Return [x, y] of the center of cell containing provided text 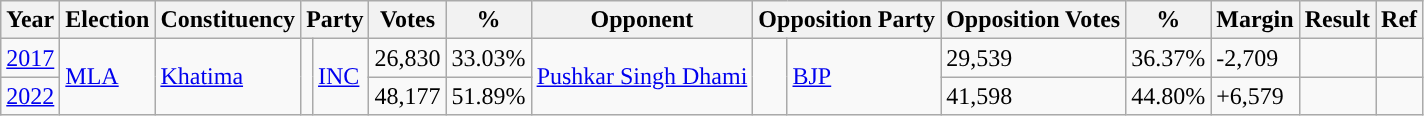
Pushkar Singh Dhami [642, 77]
Opponent [642, 20]
Ref [1400, 20]
Year [30, 20]
48,177 [408, 96]
+6,579 [1255, 96]
51.89% [488, 96]
Opposition Party [847, 20]
MLA [108, 77]
Result [1337, 20]
26,830 [408, 58]
Constituency [228, 20]
Opposition Votes [1034, 20]
33.03% [488, 58]
41,598 [1034, 96]
36.37% [1168, 58]
-2,709 [1255, 58]
44.80% [1168, 96]
Votes [408, 20]
29,539 [1034, 58]
BJP [864, 77]
2017 [30, 58]
INC [341, 77]
Party [335, 20]
2022 [30, 96]
Margin [1255, 20]
Khatima [228, 77]
Election [108, 20]
